Return the (x, y) coordinate for the center point of the cell that contains the specified text.  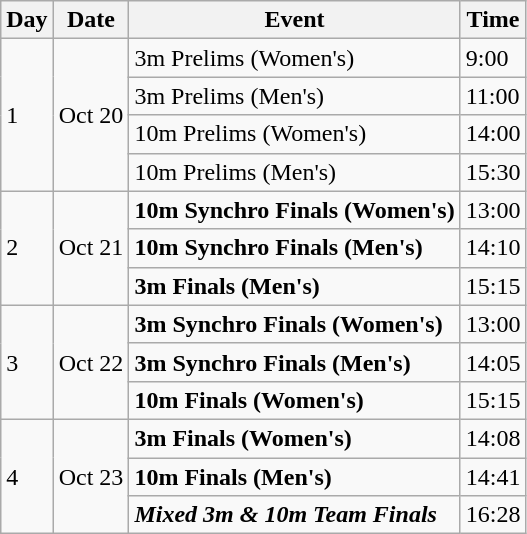
3m Prelims (Women's) (294, 58)
14:05 (493, 362)
10m Prelims (Men's) (294, 172)
10m Finals (Women's) (294, 400)
Date (91, 20)
1 (27, 115)
10m Finals (Men's) (294, 477)
3 (27, 362)
Oct 22 (91, 362)
Event (294, 20)
14:41 (493, 477)
3m Synchro Finals (Men's) (294, 362)
14:08 (493, 438)
9:00 (493, 58)
Oct 20 (91, 115)
16:28 (493, 515)
14:00 (493, 134)
10m Synchro Finals (Men's) (294, 248)
3m Finals (Women's) (294, 438)
15:30 (493, 172)
11:00 (493, 96)
Mixed 3m & 10m Team Finals (294, 515)
14:10 (493, 248)
10m Prelims (Women's) (294, 134)
3m Prelims (Men's) (294, 96)
Oct 21 (91, 248)
4 (27, 476)
2 (27, 248)
Time (493, 20)
3m Synchro Finals (Women's) (294, 324)
Day (27, 20)
10m Synchro Finals (Women's) (294, 210)
Oct 23 (91, 476)
3m Finals (Men's) (294, 286)
